Search for the cell housing the specified text and yield its [x, y] center coordinate. 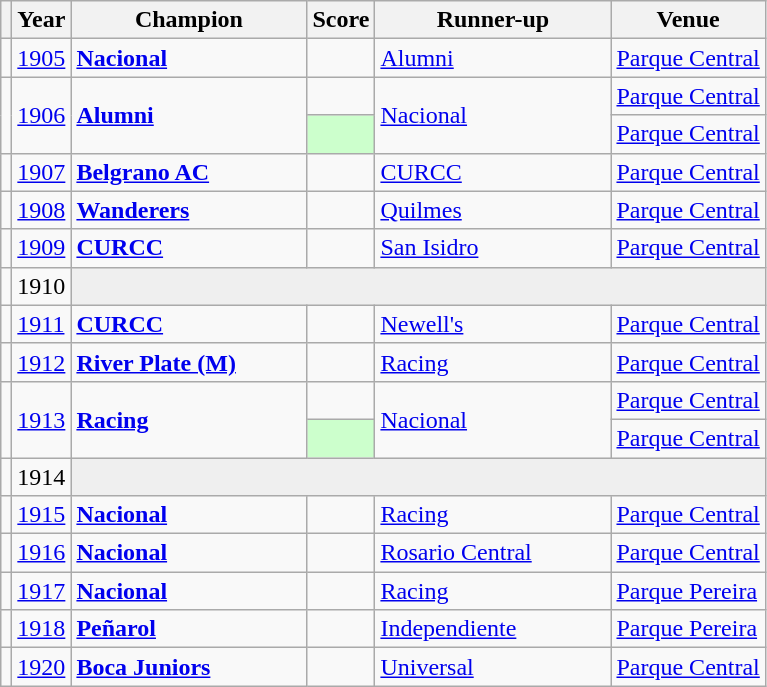
Universal [493, 667]
Runner-up [493, 20]
1912 [42, 362]
1906 [42, 115]
Belgrano AC [189, 172]
Champion [189, 20]
Year [42, 20]
Quilmes [493, 210]
Rosario Central [493, 553]
1909 [42, 248]
Peñarol [189, 629]
Independiente [493, 629]
1915 [42, 515]
1918 [42, 629]
1913 [42, 419]
1908 [42, 210]
Score [341, 20]
San Isidro [493, 248]
Venue [688, 20]
1920 [42, 667]
1905 [42, 58]
Newell's [493, 324]
1917 [42, 591]
Wanderers [189, 210]
1907 [42, 172]
1910 [42, 286]
1916 [42, 553]
Boca Juniors [189, 667]
1914 [42, 477]
River Plate (M) [189, 362]
1911 [42, 324]
